Provide the [X, Y] coordinate of the cell's center where the given text is located.  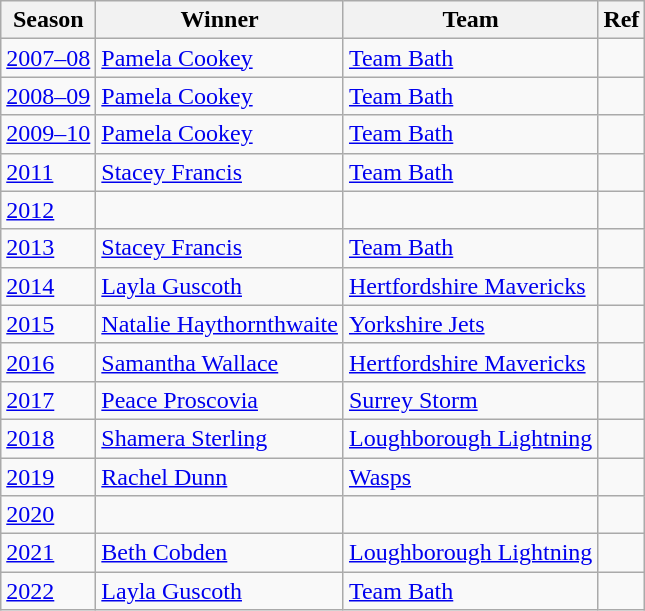
Winner [220, 20]
2007–08 [48, 58]
2016 [48, 362]
Ref [622, 20]
2019 [48, 477]
Team [470, 20]
Wasps [470, 477]
Yorkshire Jets [470, 324]
Surrey Storm [470, 400]
Samantha Wallace [220, 362]
2017 [48, 400]
2011 [48, 172]
Rachel Dunn [220, 477]
2018 [48, 438]
2021 [48, 553]
Peace Proscovia [220, 400]
Shamera Sterling [220, 438]
Natalie Haythornthwaite [220, 324]
Beth Cobden [220, 553]
2009–10 [48, 134]
2014 [48, 286]
2015 [48, 324]
2008–09 [48, 96]
2013 [48, 248]
2020 [48, 515]
2022 [48, 591]
2012 [48, 210]
Season [48, 20]
